Output the (x, y) coordinate of the center of the cell containing the given text.  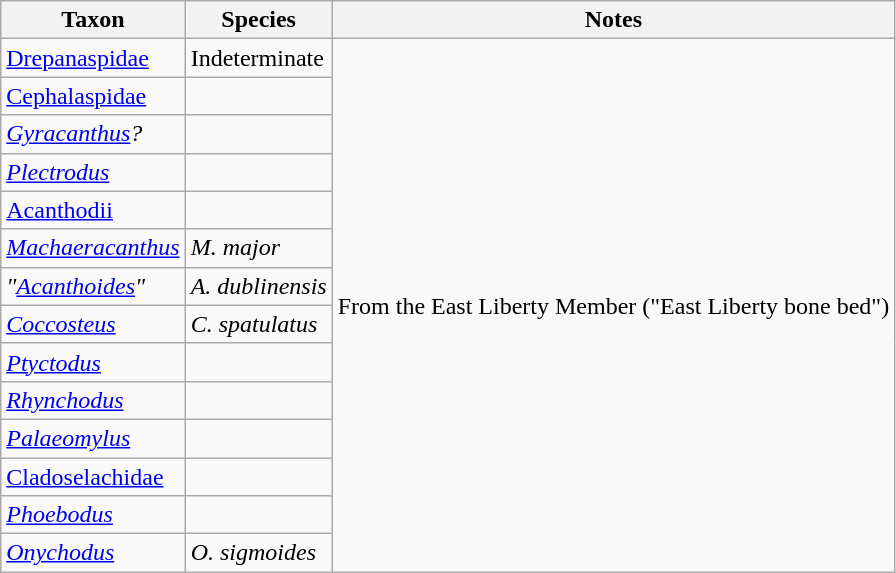
C. spatulatus (258, 324)
Palaeomylus (93, 438)
Onychodus (93, 553)
Indeterminate (258, 58)
O. sigmoides (258, 553)
Plectrodus (93, 172)
Gyracanthus? (93, 134)
Cephalaspidae (93, 96)
Rhynchodus (93, 400)
Ptyctodus (93, 362)
Phoebodus (93, 515)
Species (258, 20)
From the East Liberty Member ("East Liberty bone bed") (613, 306)
M. major (258, 248)
"Acanthoides" (93, 286)
Notes (613, 20)
Taxon (93, 20)
Coccosteus (93, 324)
Machaeracanthus (93, 248)
Cladoselachidae (93, 477)
Drepanaspidae (93, 58)
Acanthodii (93, 210)
A. dublinensis (258, 286)
